Provide the (x, y) coordinate of the cell's center where the given text is located.  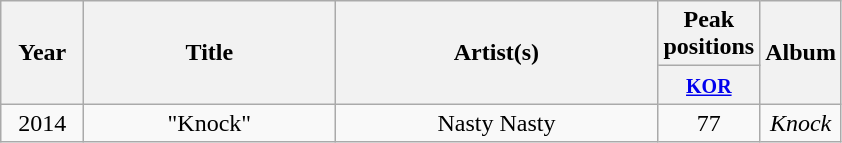
Album (801, 52)
Artist(s) (496, 52)
2014 (42, 123)
77 (709, 123)
Nasty Nasty (496, 123)
Year (42, 52)
"Knock" (210, 123)
Title (210, 52)
KOR (709, 85)
Knock (801, 123)
Peak positions (709, 34)
